Return the [x, y] coordinate for the center point of the cell that contains the specified text.  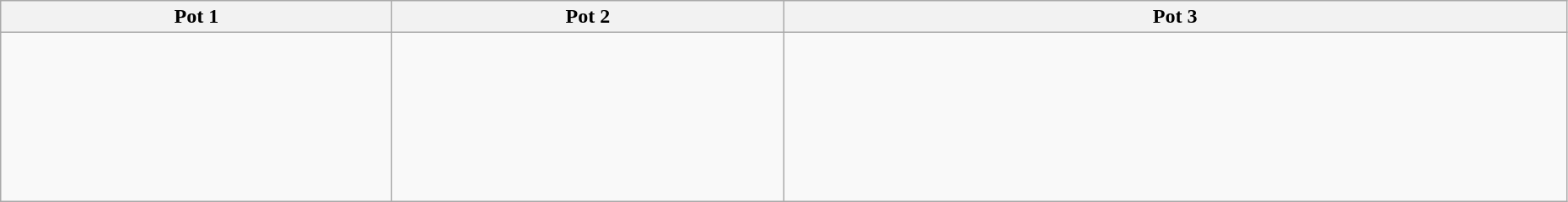
Pot 1 [197, 17]
Pot 2 [588, 17]
Pot 3 [1175, 17]
